Output the [x, y] coordinate of the center of the cell containing the given text.  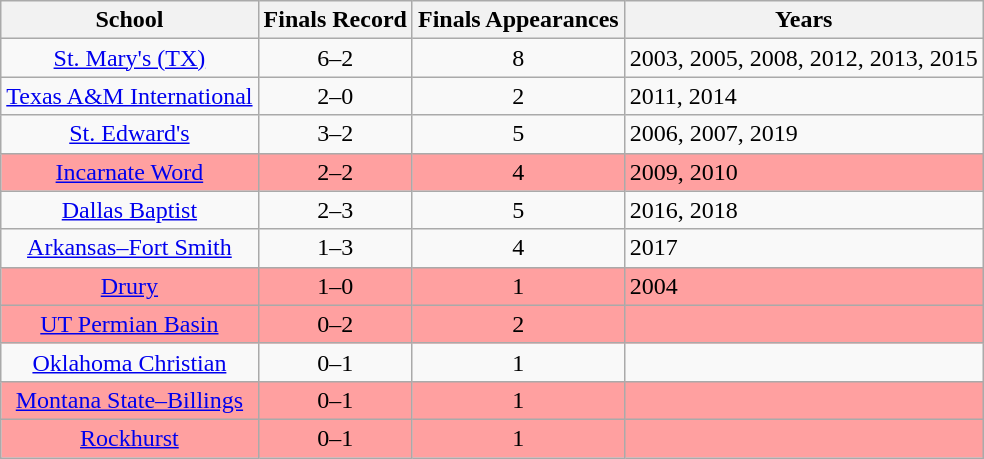
St. Edward's [130, 134]
Incarnate Word [130, 172]
Montana State–Billings [130, 400]
Rockhurst [130, 438]
6–2 [335, 58]
2004 [804, 286]
Drury [130, 286]
Arkansas–Fort Smith [130, 248]
2017 [804, 248]
2–3 [335, 210]
3–2 [335, 134]
Finals Appearances [518, 20]
2–2 [335, 172]
Years [804, 20]
Finals Record [335, 20]
Dallas Baptist [130, 210]
2003, 2005, 2008, 2012, 2013, 2015 [804, 58]
2011, 2014 [804, 96]
1–0 [335, 286]
School [130, 20]
Oklahoma Christian [130, 362]
1–3 [335, 248]
Texas A&M International [130, 96]
2016, 2018 [804, 210]
8 [518, 58]
St. Mary's (TX) [130, 58]
UT Permian Basin [130, 324]
2009, 2010 [804, 172]
2–0 [335, 96]
2006, 2007, 2019 [804, 134]
0–2 [335, 324]
